Capture the cell that displays the provided text and extract its (X, Y) central coordinate. 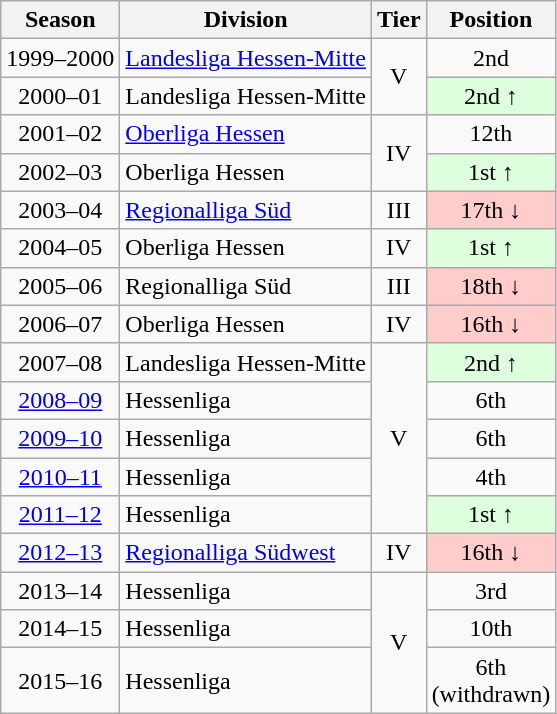
2nd (491, 58)
2013–14 (60, 591)
10th (491, 629)
6th(withdrawn) (491, 680)
2004–05 (60, 248)
4th (491, 477)
2007–08 (60, 362)
2010–11 (60, 477)
12th (491, 134)
2012–13 (60, 553)
17th ↓ (491, 210)
Tier (398, 20)
2011–12 (60, 515)
2006–07 (60, 324)
2009–10 (60, 438)
18th ↓ (491, 286)
Regionalliga Südwest (246, 553)
2002–03 (60, 172)
3rd (491, 591)
Division (246, 20)
Position (491, 20)
2015–16 (60, 680)
2014–15 (60, 629)
2001–02 (60, 134)
1999–2000 (60, 58)
2008–09 (60, 400)
2005–06 (60, 286)
2000–01 (60, 96)
Season (60, 20)
2003–04 (60, 210)
